From the cell containing the given text, extract its center point as [x, y] coordinate. 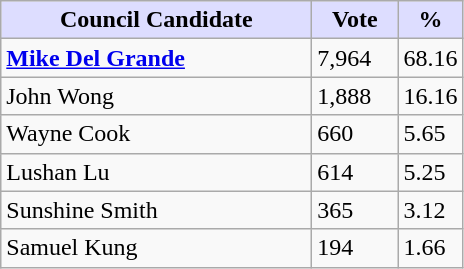
3.12 [430, 210]
Sunshine Smith [156, 210]
7,964 [355, 58]
365 [355, 210]
660 [355, 134]
John Wong [156, 96]
Lushan Lu [156, 172]
Council Candidate [156, 20]
5.65 [430, 134]
68.16 [430, 58]
16.16 [430, 96]
Samuel Kung [156, 248]
Wayne Cook [156, 134]
1,888 [355, 96]
1.66 [430, 248]
194 [355, 248]
614 [355, 172]
Vote [355, 20]
Mike Del Grande [156, 58]
% [430, 20]
5.25 [430, 172]
